Capture the cell that displays the provided text and extract its (X, Y) central coordinate. 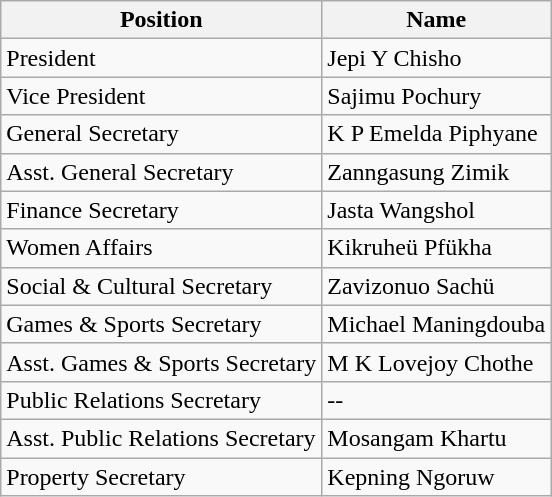
Asst. General Secretary (162, 172)
President (162, 58)
Social & Cultural Secretary (162, 286)
Michael Maningdouba (436, 324)
Sajimu Pochury (436, 96)
Asst. Games & Sports Secretary (162, 362)
Women Affairs (162, 248)
Jepi Y Chisho (436, 58)
Kepning Ngoruw (436, 477)
Vice President (162, 96)
Finance Secretary (162, 210)
Kikruheü Pfükha (436, 248)
Property Secretary (162, 477)
Public Relations Secretary (162, 400)
Position (162, 20)
Asst. Public Relations Secretary (162, 438)
M K Lovejoy Chothe (436, 362)
Games & Sports Secretary (162, 324)
Zavizonuo Sachü (436, 286)
Mosangam Khartu (436, 438)
K P Emelda Piphyane (436, 134)
Zanngasung Zimik (436, 172)
Name (436, 20)
-- (436, 400)
General Secretary (162, 134)
Jasta Wangshol (436, 210)
